Search for the cell housing the specified text and yield its [X, Y] center coordinate. 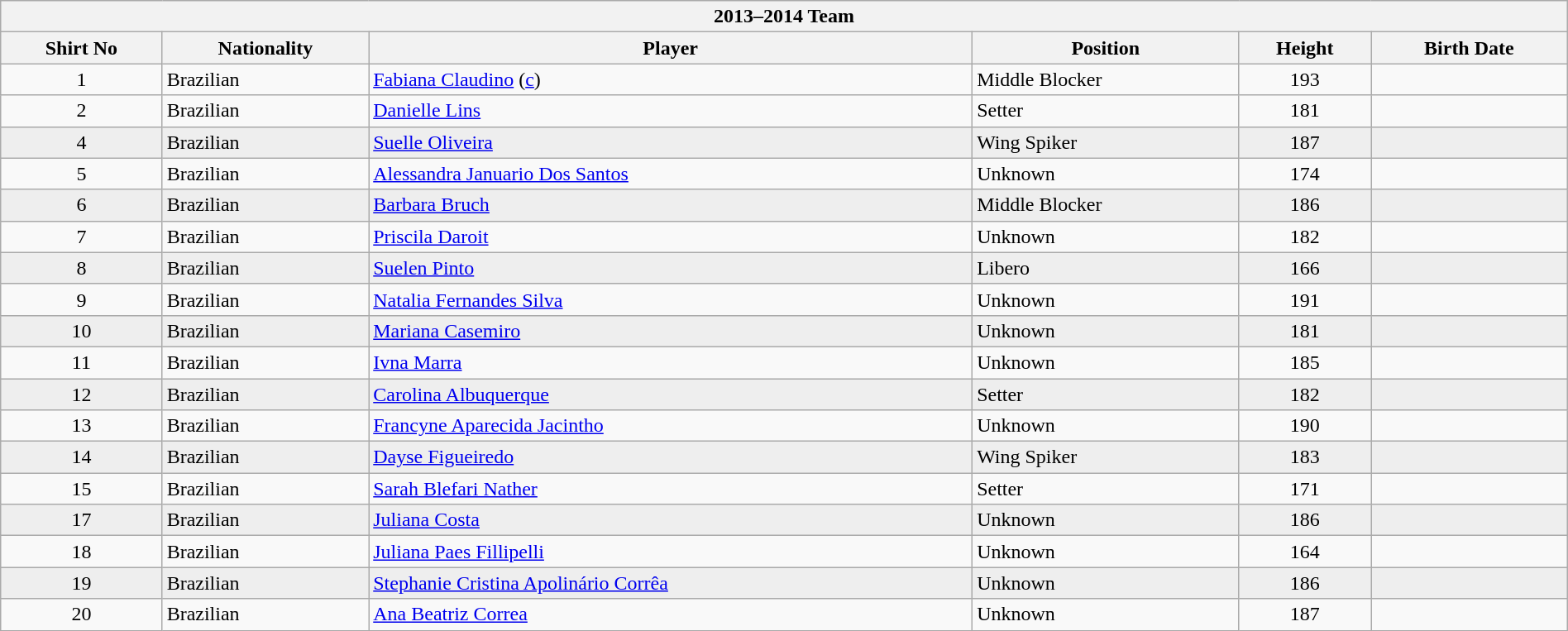
Shirt No [81, 48]
8 [81, 268]
Stephanie Cristina Apolinário Corrêa [671, 583]
11 [81, 362]
166 [1305, 268]
2 [81, 111]
185 [1305, 362]
Fabiana Claudino (c) [671, 79]
Dayse Figueiredo [671, 457]
Sarah Blefari Nather [671, 489]
14 [81, 457]
4 [81, 142]
Mariana Casemiro [671, 331]
Position [1106, 48]
190 [1305, 426]
Libero [1106, 268]
Ana Beatriz Correa [671, 614]
Juliana Costa [671, 520]
Carolina Albuquerque [671, 394]
1 [81, 79]
Barbara Bruch [671, 205]
15 [81, 489]
Nationality [265, 48]
12 [81, 394]
18 [81, 552]
171 [1305, 489]
Francyne Aparecida Jacintho [671, 426]
Natalia Fernandes Silva [671, 299]
174 [1305, 174]
Birth Date [1470, 48]
Alessandra Januario Dos Santos [671, 174]
Ivna Marra [671, 362]
6 [81, 205]
13 [81, 426]
10 [81, 331]
183 [1305, 457]
Player [671, 48]
193 [1305, 79]
Height [1305, 48]
9 [81, 299]
Suelen Pinto [671, 268]
164 [1305, 552]
19 [81, 583]
5 [81, 174]
Danielle Lins [671, 111]
17 [81, 520]
20 [81, 614]
2013–2014 Team [784, 17]
Juliana Paes Fillipelli [671, 552]
191 [1305, 299]
Suelle Oliveira [671, 142]
7 [81, 237]
Priscila Daroit [671, 237]
